Identify which cell holds the provided text, then report its (X, Y) central coordinate. 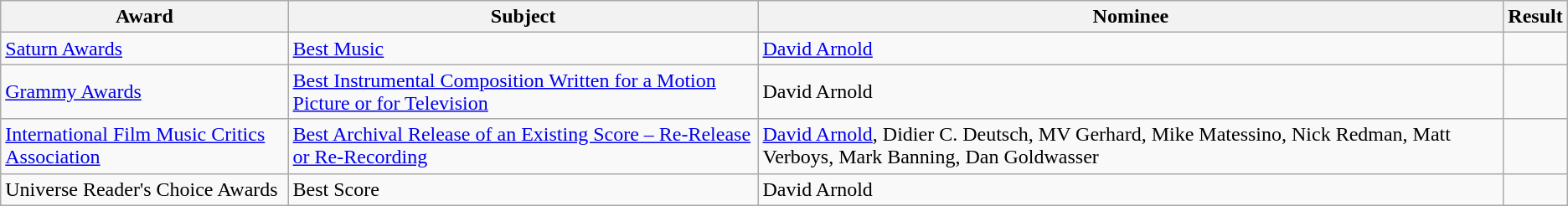
Subject (523, 17)
Universe Reader's Choice Awards (144, 189)
Result (1535, 17)
Award (144, 17)
International Film Music Critics Association (144, 146)
Saturn Awards (144, 49)
Best Archival Release of an Existing Score – Re-Release or Re-Recording (523, 146)
David Arnold, Didier C. Deutsch, MV Gerhard, Mike Matessino, Nick Redman, Matt Verboys, Mark Banning, Dan Goldwasser (1131, 146)
Nominee (1131, 17)
Best Instrumental Composition Written for a Motion Picture or for Television (523, 92)
Grammy Awards (144, 92)
Best Score (523, 189)
Best Music (523, 49)
